Pinpoint the cell where the given text exists, returning its [x, y] midpoint coordinate. 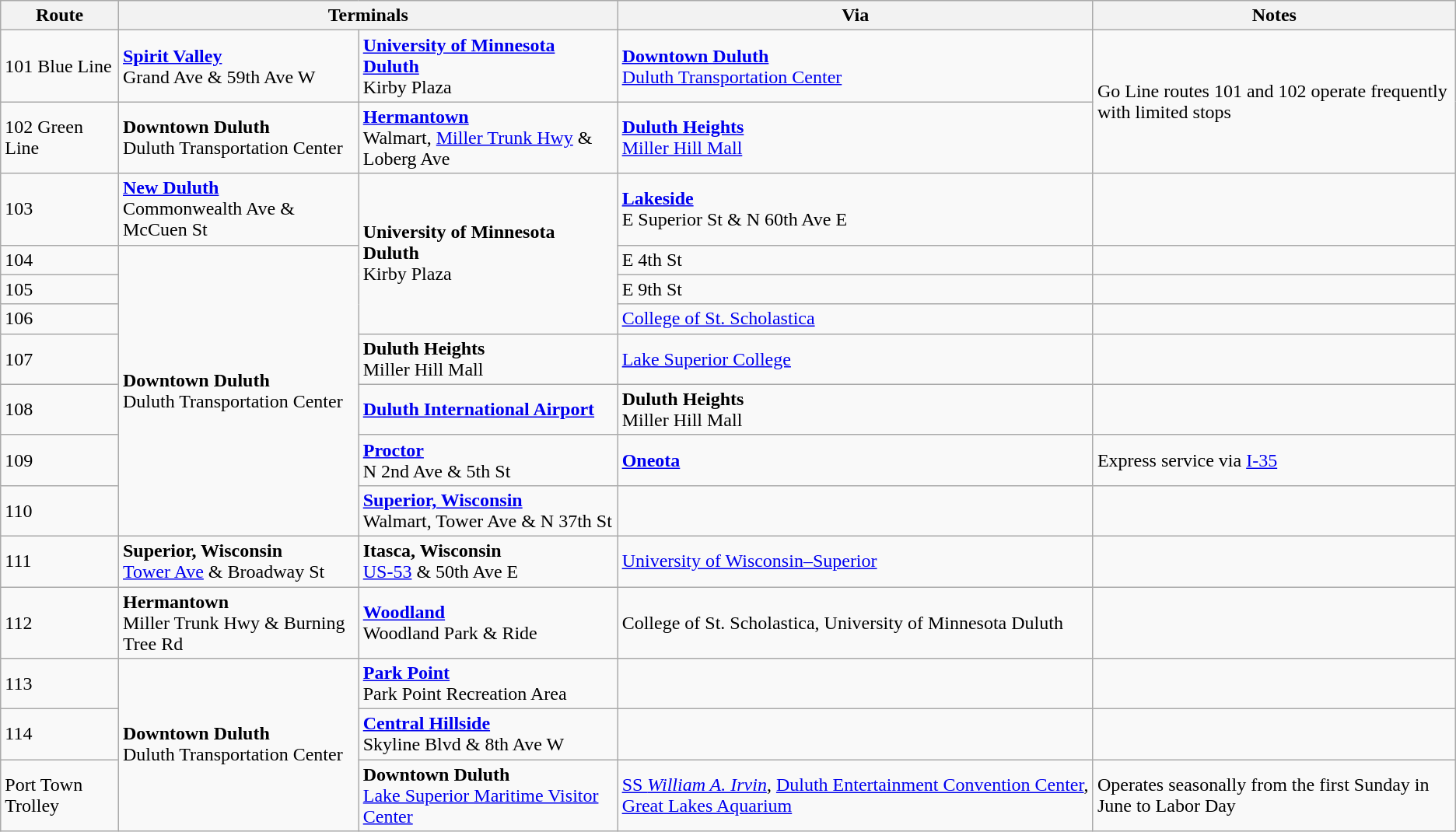
111 [60, 561]
LakesideE Superior St & N 60th Ave E [856, 209]
Oneota [856, 460]
113 [60, 684]
101 Blue Line [60, 66]
Superior, WisconsinWalmart, Tower Ave & N 37th St [488, 510]
Route [60, 16]
Downtown DuluthLake Superior Maritime Visitor Center [488, 795]
New DuluthCommonwealth Ave & McCuen St [238, 209]
College of St. Scholastica, University of Minnesota Duluth [856, 622]
University of Wisconsin–Superior [856, 561]
Superior, WisconsinTower Ave & Broadway St [238, 561]
106 [60, 319]
Lake Superior College [856, 359]
102 Green Line [60, 138]
Via [856, 16]
ProctorN 2nd Ave & 5th St [488, 460]
103 [60, 209]
Operates seasonally from the first Sunday in June to Labor Day [1274, 795]
Park PointPark Point Recreation Area [488, 684]
Express service via I-35 [1274, 460]
104 [60, 260]
Spirit ValleyGrand Ave & 59th Ave W [238, 66]
E 9th St [856, 289]
HermantownWalmart, Miller Trunk Hwy & Loberg Ave [488, 138]
HermantownMiller Trunk Hwy & Burning Tree Rd [238, 622]
E 4th St [856, 260]
Duluth International Airport [488, 409]
105 [60, 289]
Central HillsideSkyline Blvd & 8th Ave W [488, 734]
WoodlandWoodland Park & Ride [488, 622]
107 [60, 359]
108 [60, 409]
109 [60, 460]
SS William A. Irvin, Duluth Entertainment Convention Center, Great Lakes Aquarium [856, 795]
Itasca, WisconsinUS-53 & 50th Ave E [488, 561]
114 [60, 734]
110 [60, 510]
Terminals [368, 16]
Port Town Trolley [60, 795]
Notes [1274, 16]
College of St. Scholastica [856, 319]
Go Line routes 101 and 102 operate frequently with limited stops [1274, 102]
112 [60, 622]
